Output the [x, y] coordinate of the center of the cell containing the given text.  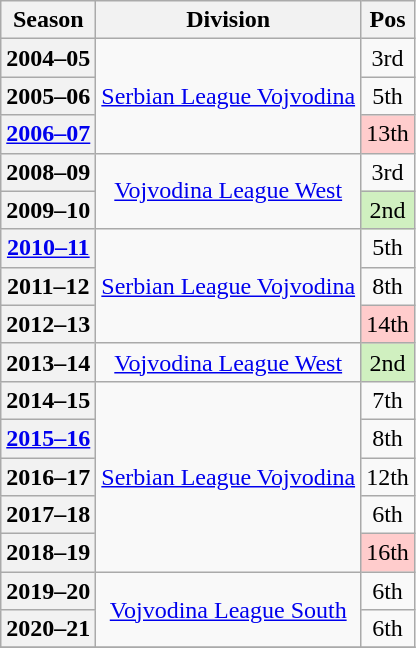
2013–14 [48, 362]
Division [228, 20]
13th [388, 134]
7th [388, 400]
2008–09 [48, 172]
2005–06 [48, 96]
2019–20 [48, 591]
2020–21 [48, 629]
2004–05 [48, 58]
2010–11 [48, 248]
2014–15 [48, 400]
2015–16 [48, 438]
Season [48, 20]
2018–19 [48, 553]
2012–13 [48, 324]
2009–10 [48, 210]
12th [388, 477]
14th [388, 324]
2011–12 [48, 286]
2016–17 [48, 477]
16th [388, 553]
2017–18 [48, 515]
2006–07 [48, 134]
Vojvodina League South [228, 610]
Pos [388, 20]
